Capture the cell that displays the provided text and extract its (x, y) central coordinate. 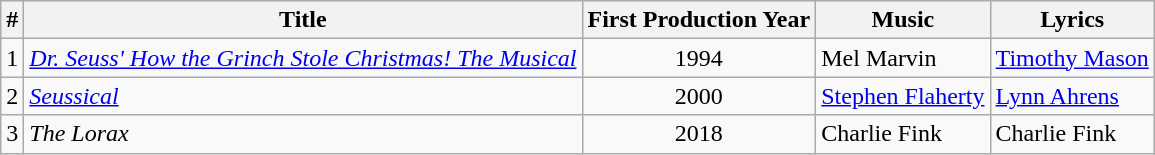
First Production Year (699, 20)
Title (303, 20)
Mel Marvin (903, 58)
# (12, 20)
1 (12, 58)
Music (903, 20)
2 (12, 96)
2000 (699, 96)
Stephen Flaherty (903, 96)
Seussical (303, 96)
3 (12, 134)
Lyrics (1072, 20)
1994 (699, 58)
2018 (699, 134)
Timothy Mason (1072, 58)
The Lorax (303, 134)
Lynn Ahrens (1072, 96)
Dr. Seuss' How the Grinch Stole Christmas! The Musical (303, 58)
